Extract the (x, y) coordinate from the center of the cell holding the provided text.  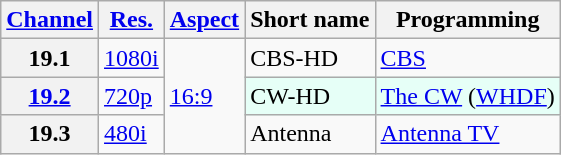
Antenna TV (468, 134)
16:9 (204, 96)
CBS (468, 58)
The CW (WHDF) (468, 96)
19.3 (50, 134)
CBS-HD (310, 58)
480i (132, 134)
19.1 (50, 58)
Antenna (310, 134)
720p (132, 96)
Res. (132, 20)
Programming (468, 20)
1080i (132, 58)
Channel (50, 20)
Aspect (204, 20)
CW-HD (310, 96)
Short name (310, 20)
19.2 (50, 96)
